Locate the cell with the specified text and output its [X, Y] center coordinate. 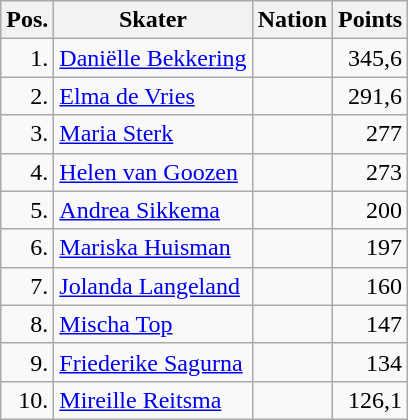
10. [28, 400]
5. [28, 210]
197 [370, 248]
345,6 [370, 58]
Maria Sterk [153, 134]
126,1 [370, 400]
Daniëlle Bekkering [153, 58]
277 [370, 134]
291,6 [370, 96]
Friederike Sagurna [153, 362]
Pos. [28, 20]
2. [28, 96]
Jolanda Langeland [153, 286]
4. [28, 172]
1. [28, 58]
Helen van Goozen [153, 172]
9. [28, 362]
200 [370, 210]
Mischa Top [153, 324]
Mariska Huisman [153, 248]
6. [28, 248]
160 [370, 286]
147 [370, 324]
Skater [153, 20]
Andrea Sikkema [153, 210]
7. [28, 286]
134 [370, 362]
8. [28, 324]
273 [370, 172]
3. [28, 134]
Elma de Vries [153, 96]
Nation [292, 20]
Mireille Reitsma [153, 400]
Points [370, 20]
